Locate the cell with the specified text and output its (X, Y) center coordinate. 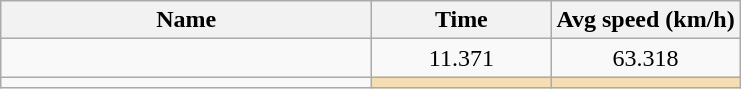
Time (462, 20)
Avg speed (km/h) (646, 20)
11.371 (462, 58)
63.318 (646, 58)
Name (186, 20)
